Search for the cell housing the specified text and yield its [x, y] center coordinate. 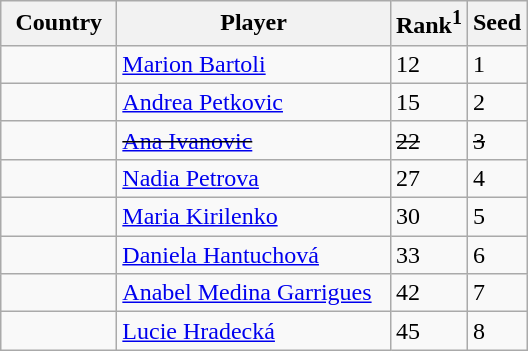
15 [428, 102]
6 [496, 255]
45 [428, 331]
4 [496, 178]
Rank1 [428, 24]
27 [428, 178]
3 [496, 140]
7 [496, 293]
Maria Kirilenko [254, 217]
Seed [496, 24]
42 [428, 293]
12 [428, 64]
33 [428, 255]
Nadia Petrova [254, 178]
5 [496, 217]
Andrea Petkovic [254, 102]
Player [254, 24]
Country [59, 24]
22 [428, 140]
2 [496, 102]
Ana Ivanovic [254, 140]
Daniela Hantuchová [254, 255]
Lucie Hradecká [254, 331]
30 [428, 217]
1 [496, 64]
Anabel Medina Garrigues [254, 293]
Marion Bartoli [254, 64]
8 [496, 331]
